Extract the (X, Y) coordinate from the center of the cell holding the provided text.  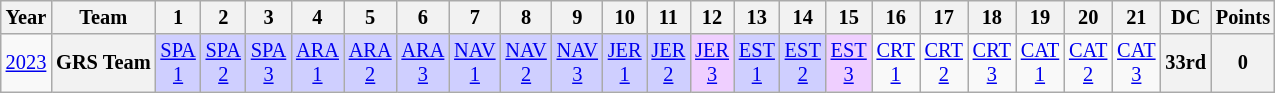
NAV3 (578, 63)
3 (268, 17)
DC (1185, 17)
JER2 (669, 63)
6 (424, 17)
ARA3 (424, 63)
9 (578, 17)
0 (1243, 63)
SPA1 (178, 63)
CRT1 (896, 63)
33rd (1185, 63)
EST3 (849, 63)
JER1 (625, 63)
17 (944, 17)
15 (849, 17)
18 (992, 17)
CRT2 (944, 63)
2 (224, 17)
JER3 (712, 63)
2023 (26, 63)
ARA1 (318, 63)
Year (26, 17)
14 (803, 17)
SPA3 (268, 63)
EST2 (803, 63)
8 (526, 17)
CAT1 (1040, 63)
19 (1040, 17)
4 (318, 17)
21 (1136, 17)
CRT3 (992, 63)
GRS Team (103, 63)
10 (625, 17)
13 (757, 17)
5 (370, 17)
20 (1088, 17)
Team (103, 17)
CAT2 (1088, 63)
Points (1243, 17)
16 (896, 17)
ARA2 (370, 63)
SPA2 (224, 63)
NAV1 (474, 63)
CAT3 (1136, 63)
NAV2 (526, 63)
1 (178, 17)
EST1 (757, 63)
12 (712, 17)
11 (669, 17)
7 (474, 17)
